Return the [x, y] coordinate for the center point of the cell that contains the specified text.  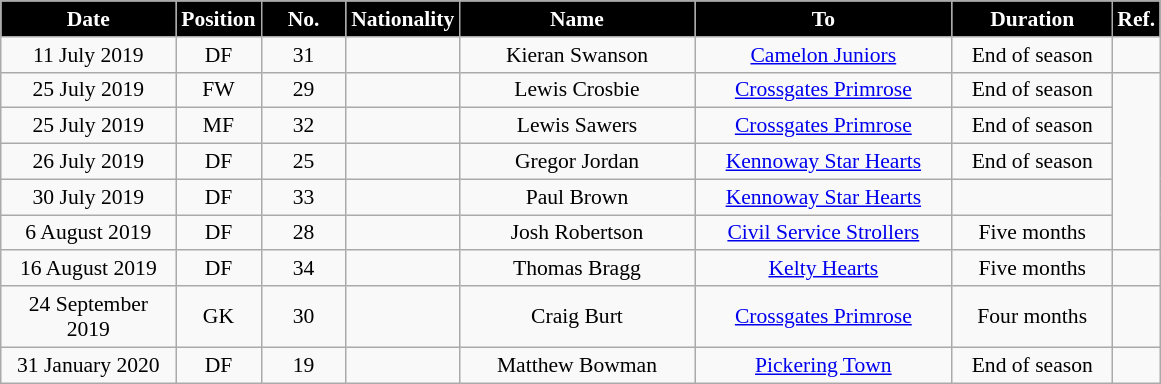
24 September 2019 [88, 316]
28 [304, 233]
33 [304, 197]
25 [304, 162]
Position [218, 19]
Craig Burt [576, 316]
Kieran Swanson [576, 55]
No. [304, 19]
Duration [1032, 19]
32 [304, 126]
6 August 2019 [88, 233]
Name [576, 19]
Civil Service Strollers [824, 233]
29 [304, 90]
Lewis Crosbie [576, 90]
Camelon Juniors [824, 55]
30 [304, 316]
Ref. [1136, 19]
Thomas Bragg [576, 269]
Four months [1032, 316]
Lewis Sawers [576, 126]
34 [304, 269]
FW [218, 90]
To [824, 19]
31 January 2020 [88, 365]
MF [218, 126]
19 [304, 365]
Nationality [402, 19]
31 [304, 55]
11 July 2019 [88, 55]
Gregor Jordan [576, 162]
Josh Robertson [576, 233]
16 August 2019 [88, 269]
Pickering Town [824, 365]
Matthew Bowman [576, 365]
GK [218, 316]
Paul Brown [576, 197]
Date [88, 19]
26 July 2019 [88, 162]
Kelty Hearts [824, 269]
30 July 2019 [88, 197]
